Detect which cell encompasses the target text, then output its (x, y) center coordinate. 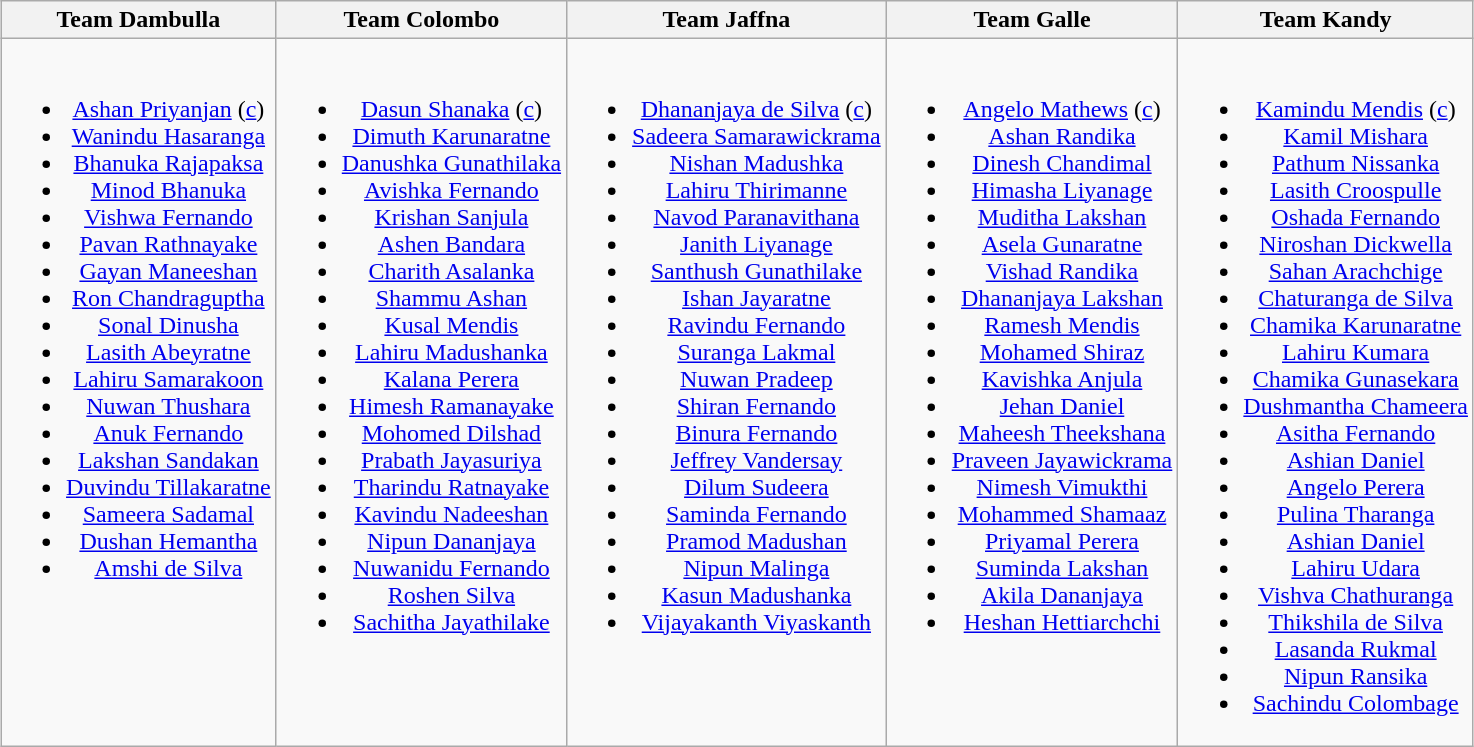
Team Kandy (1326, 20)
Team Dambulla (139, 20)
Team Galle (1032, 20)
Team Jaffna (727, 20)
Team Colombo (421, 20)
